Search for the cell housing the specified text and yield its (X, Y) center coordinate. 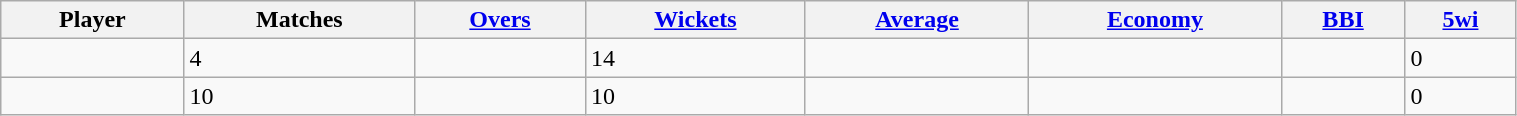
Overs (500, 20)
Economy (1156, 20)
BBI (1343, 20)
Matches (300, 20)
Average (916, 20)
14 (695, 58)
Player (92, 20)
Wickets (695, 20)
4 (300, 58)
5wi (1460, 20)
